Locate the cell with the specified text and output its (x, y) center coordinate. 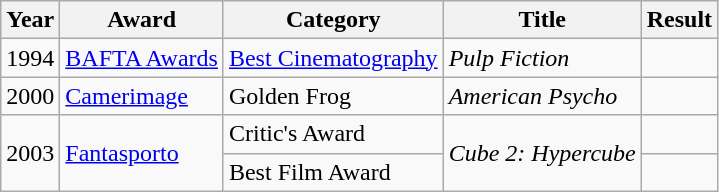
Award (142, 20)
Title (542, 20)
Year (30, 20)
Pulp Fiction (542, 58)
Golden Frog (333, 96)
2000 (30, 96)
Cube 2: Hypercube (542, 153)
Camerimage (142, 96)
Best Cinematography (333, 58)
Result (679, 20)
1994 (30, 58)
Best Film Award (333, 172)
Category (333, 20)
Critic's Award (333, 134)
American Psycho (542, 96)
BAFTA Awards (142, 58)
Fantasporto (142, 153)
2003 (30, 153)
